From the cell containing the given text, extract its center point as [X, Y] coordinate. 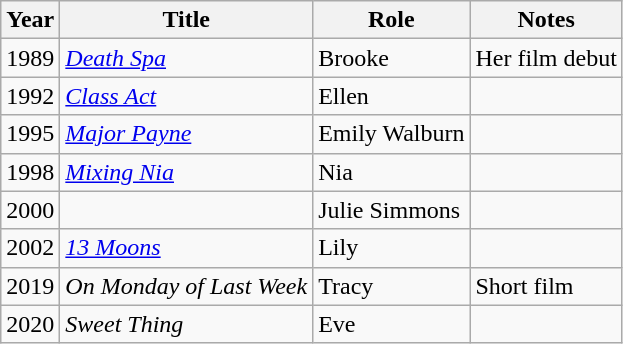
Death Spa [186, 58]
Nia [392, 172]
Class Act [186, 96]
1992 [30, 96]
2019 [30, 286]
13 Moons [186, 248]
Her film debut [546, 58]
1995 [30, 134]
On Monday of Last Week [186, 286]
Short film [546, 286]
Title [186, 20]
1998 [30, 172]
2002 [30, 248]
Year [30, 20]
Mixing Nia [186, 172]
Tracy [392, 286]
Lily [392, 248]
2000 [30, 210]
1989 [30, 58]
Ellen [392, 96]
Emily Walburn [392, 134]
Brooke [392, 58]
Notes [546, 20]
Major Payne [186, 134]
Sweet Thing [186, 324]
Julie Simmons [392, 210]
2020 [30, 324]
Eve [392, 324]
Role [392, 20]
